Locate the cell with the specified text and output its (X, Y) center coordinate. 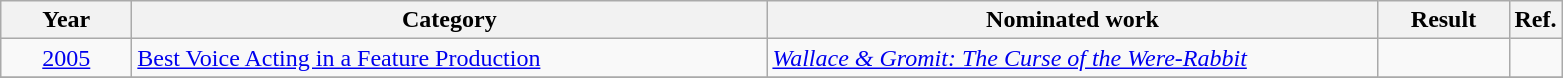
Year (66, 20)
Result (1444, 20)
Best Voice Acting in a Feature Production (450, 58)
Ref. (1536, 20)
Category (450, 20)
2005 (66, 58)
Wallace & Gromit: The Curse of the Were-Rabbit (1072, 58)
Nominated work (1072, 20)
